Scan for the cell matching the given text and deliver its (x, y) coordinate at center. 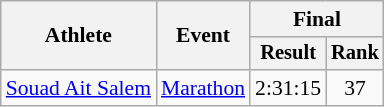
Result (288, 54)
37 (355, 88)
Final (317, 19)
Athlete (78, 36)
Event (203, 36)
2:31:15 (288, 88)
Rank (355, 54)
Souad Ait Salem (78, 88)
Marathon (203, 88)
